Return (X, Y) of the center of cell containing provided text 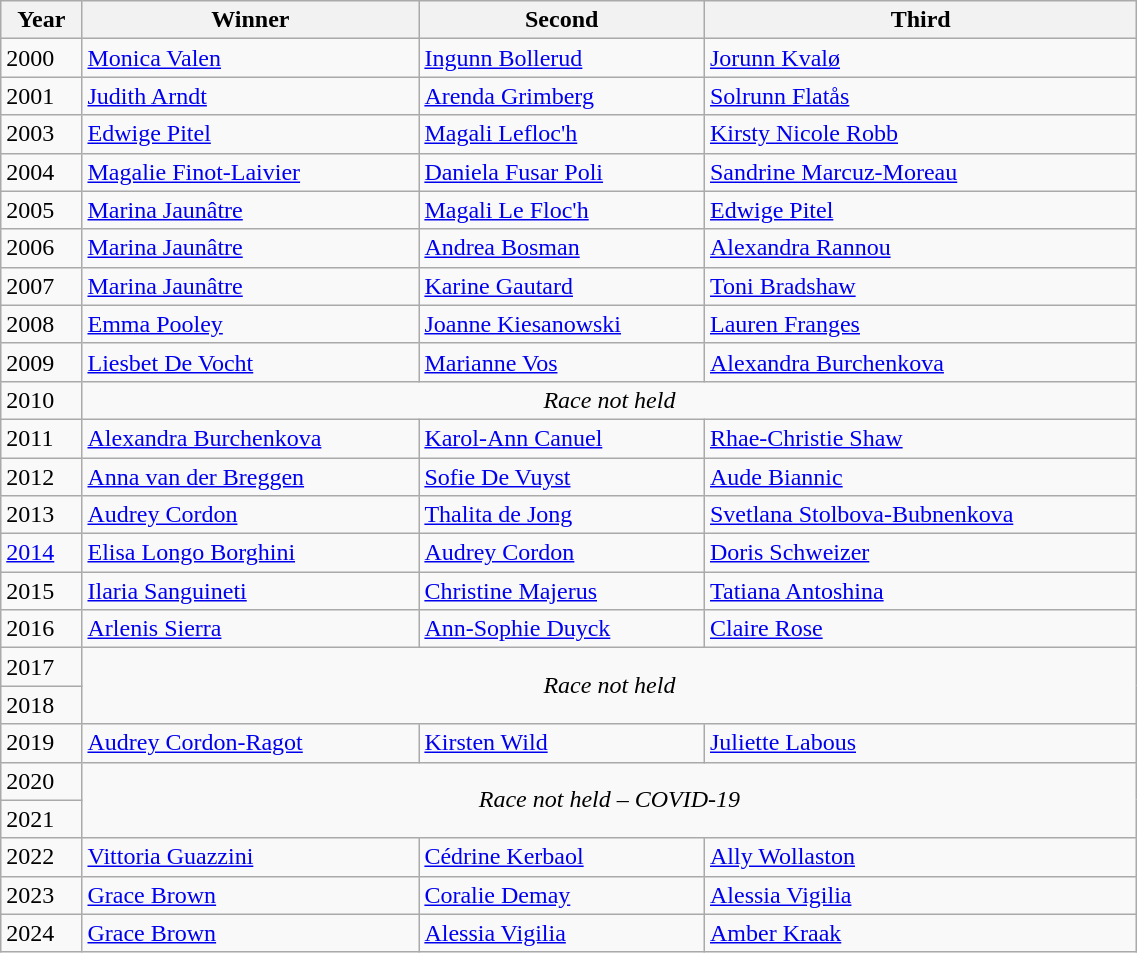
Winner (250, 20)
Karol-Ann Canuel (562, 438)
Aude Biannic (920, 477)
Claire Rose (920, 629)
Svetlana Stolbova-Bubnenkova (920, 515)
Race not held – COVID-19 (610, 800)
2013 (42, 515)
2024 (42, 933)
Elisa Longo Borghini (250, 553)
Emma Pooley (250, 324)
Lauren Franges (920, 324)
Thalita de Jong (562, 515)
Arenda Grimberg (562, 96)
Year (42, 20)
Vittoria Guazzini (250, 857)
Andrea Bosman (562, 248)
Judith Arndt (250, 96)
2023 (42, 895)
Amber Kraak (920, 933)
Doris Schweizer (920, 553)
Magali Le Floc'h (562, 210)
Joanne Kiesanowski (562, 324)
Sofie De Vuyst (562, 477)
Rhae-Christie Shaw (920, 438)
Magalie Finot-Laivier (250, 172)
2021 (42, 819)
Juliette Labous (920, 743)
Toni Bradshaw (920, 286)
Daniela Fusar Poli (562, 172)
Solrunn Flatås (920, 96)
2000 (42, 58)
2006 (42, 248)
2005 (42, 210)
Karine Gautard (562, 286)
Third (920, 20)
2020 (42, 781)
2022 (42, 857)
Jorunn Kvalø (920, 58)
Ingunn Bollerud (562, 58)
2015 (42, 591)
2004 (42, 172)
Tatiana Antoshina (920, 591)
Magali Lefloc'h (562, 134)
2003 (42, 134)
Second (562, 20)
Kirsten Wild (562, 743)
2009 (42, 362)
2008 (42, 324)
2001 (42, 96)
Coralie Demay (562, 895)
2016 (42, 629)
2011 (42, 438)
Kirsty Nicole Robb (920, 134)
2018 (42, 705)
Ann-Sophie Duyck (562, 629)
Ally Wollaston (920, 857)
Marianne Vos (562, 362)
Liesbet De Vocht (250, 362)
Christine Majerus (562, 591)
2014 (42, 553)
2010 (42, 400)
Anna van der Breggen (250, 477)
2007 (42, 286)
2019 (42, 743)
Alexandra Rannou (920, 248)
Audrey Cordon-Ragot (250, 743)
Monica Valen (250, 58)
Cédrine Kerbaol (562, 857)
Arlenis Sierra (250, 629)
Sandrine Marcuz-Moreau (920, 172)
2017 (42, 667)
2012 (42, 477)
Ilaria Sanguineti (250, 591)
